Search for the cell housing the specified text and yield its (x, y) center coordinate. 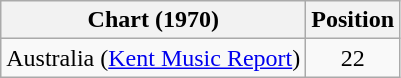
Australia (Kent Music Report) (154, 58)
22 (353, 58)
Position (353, 20)
Chart (1970) (154, 20)
